Pinpoint the cell where the given text exists, returning its [X, Y] midpoint coordinate. 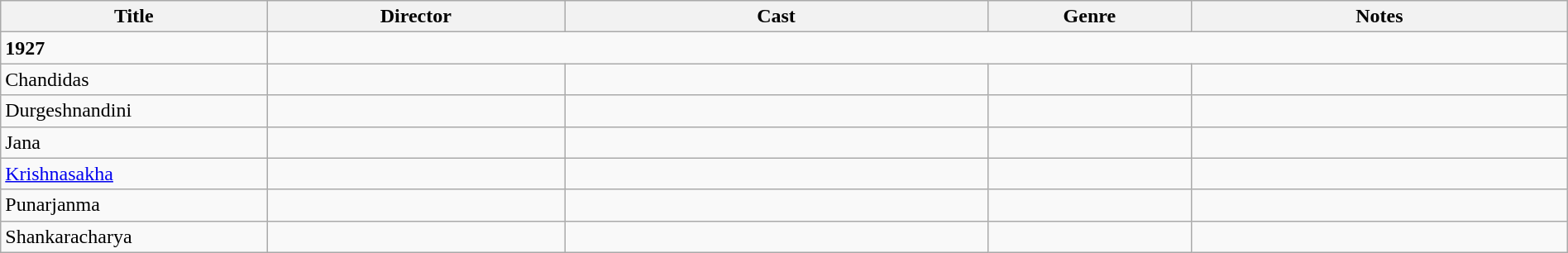
Krishnasakha [134, 174]
Director [416, 17]
Shankaracharya [134, 236]
1927 [134, 48]
Punarjanma [134, 205]
Notes [1379, 17]
Cast [777, 17]
Title [134, 17]
Genre [1089, 17]
Jana [134, 142]
Chandidas [134, 79]
Durgeshnandini [134, 111]
